Return [X, Y] of the center of cell containing provided text 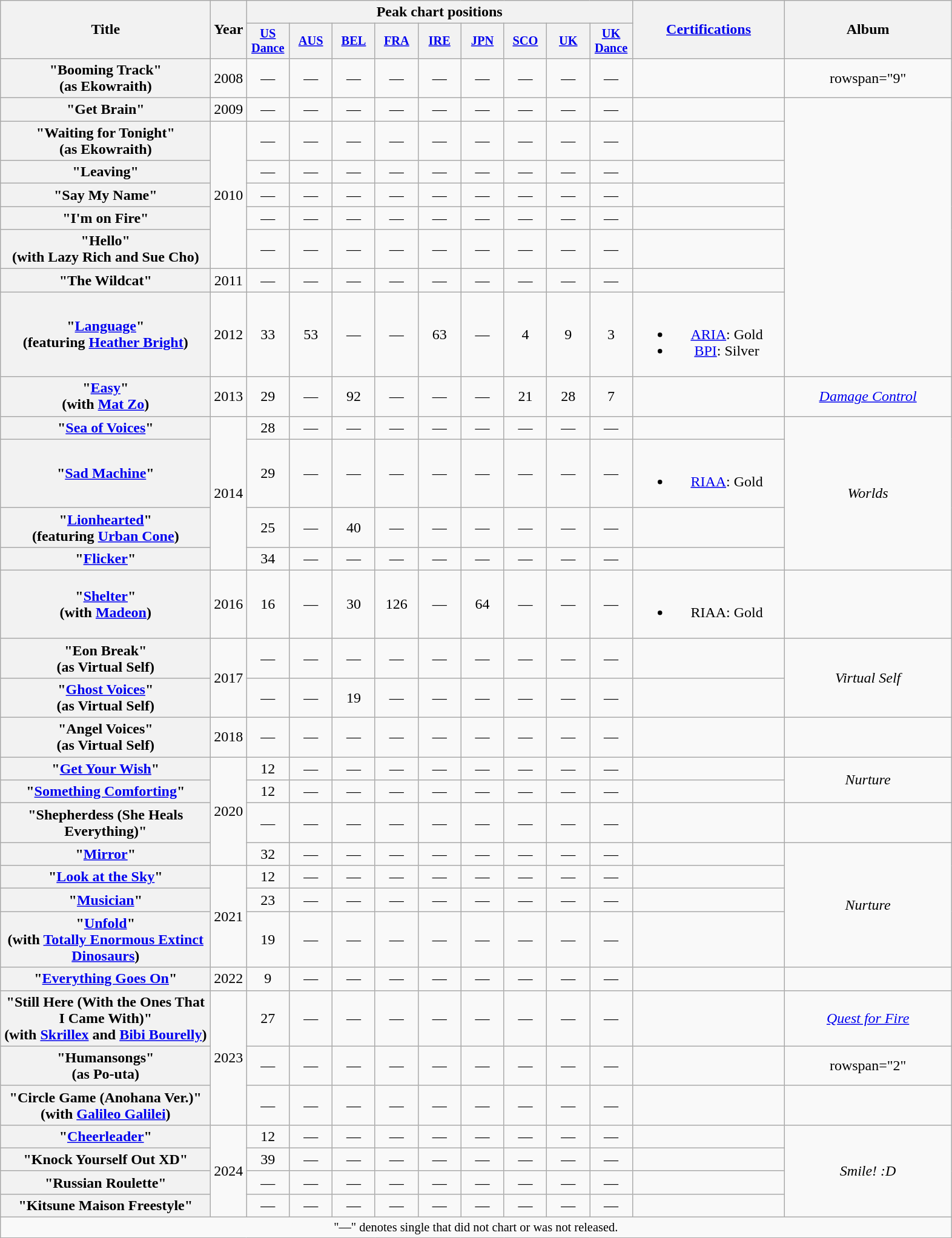
SCO [526, 41]
2024 [229, 1171]
Title [105, 30]
"Language"(featuring Heather Bright) [105, 334]
"Sad Machine" [105, 474]
2016 [229, 604]
2012 [229, 334]
"Circle Game (Anohana Ver.)"(with Galileo Galilei) [105, 1105]
2021 [229, 916]
Smile! :D [868, 1171]
BEL [354, 41]
"Easy"(with Mat Zo) [105, 396]
Certifications [709, 30]
"Get Your Wish" [105, 769]
33 [268, 334]
Album [868, 30]
2023 [229, 1058]
USDance [268, 41]
39 [268, 1159]
rowspan="2" [868, 1066]
IRE [440, 41]
rowspan="9" [868, 78]
"Look at the Sky" [105, 877]
AUS [311, 41]
25 [268, 527]
2013 [229, 396]
2022 [229, 979]
"Get Brain" [105, 110]
"Something Comforting" [105, 792]
UK [568, 41]
92 [354, 396]
2008 [229, 78]
63 [440, 334]
16 [268, 604]
Worlds [868, 493]
"I'm on Fire" [105, 218]
Virtual Self [868, 678]
"Leaving" [105, 172]
"Cheerleader" [105, 1136]
"Everything Goes On" [105, 979]
3 [612, 334]
2014 [229, 493]
Quest for Fire [868, 1018]
Damage Control [868, 396]
"Shepherdess (She Heals Everything)" [105, 823]
64 [482, 604]
"Knock Yourself Out XD" [105, 1159]
"Musician" [105, 900]
"Hello"(with Lazy Rich and Sue Cho) [105, 250]
ARIA: GoldBPI: Silver [709, 334]
126 [396, 604]
34 [268, 558]
4 [526, 334]
JPN [482, 41]
23 [268, 900]
Year [229, 30]
"Mirror" [105, 854]
"Shelter"(with Madeon) [105, 604]
FRA [396, 41]
21 [526, 396]
"—" denotes single that did not chart or was not released. [476, 1228]
"Eon Break"(as Virtual Self) [105, 658]
"Ghost Voices"(as Virtual Self) [105, 698]
"Waiting for Tonight"(as Ekowraith) [105, 141]
"Kitsune Maison Freestyle" [105, 1205]
Peak chart positions [440, 12]
"Still Here (With the Ones That I Came With)"(with Skrillex and Bibi Bourelly) [105, 1018]
2017 [229, 678]
53 [311, 334]
"Humansongs"(as Po-uta) [105, 1066]
2009 [229, 110]
"Say My Name" [105, 195]
40 [354, 527]
2010 [229, 195]
"The Wildcat" [105, 280]
27 [268, 1018]
2011 [229, 280]
"Unfold"(with Totally Enormous Extinct Dinosaurs) [105, 939]
"Flicker" [105, 558]
"Russian Roulette" [105, 1182]
30 [354, 604]
2020 [229, 812]
"Sea of Voices" [105, 428]
32 [268, 854]
UKDance [612, 41]
"Angel Voices"(as Virtual Self) [105, 738]
"Lionhearted"(featuring Urban Cone) [105, 527]
2018 [229, 738]
"Booming Track"(as Ekowraith) [105, 78]
7 [612, 396]
